Provide the [x, y] coordinate of the cell's center where the given text is located.  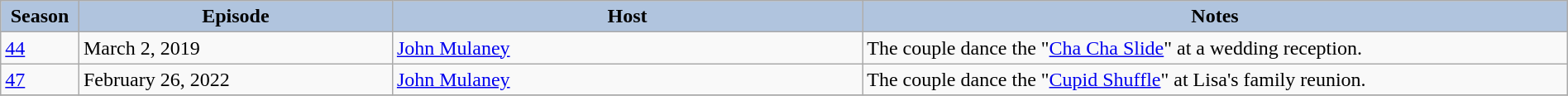
The couple dance the "Cha Cha Slide" at a wedding reception. [1216, 48]
Episode [235, 17]
Host [627, 17]
Season [40, 17]
Notes [1216, 17]
The couple dance the "Cupid Shuffle" at Lisa's family reunion. [1216, 79]
47 [40, 79]
March 2, 2019 [235, 48]
February 26, 2022 [235, 79]
44 [40, 48]
